Return (x, y) of the center of cell containing provided text 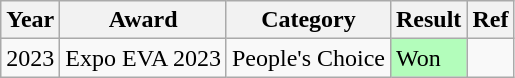
2023 (30, 58)
Result (428, 20)
Year (30, 20)
Won (428, 58)
Category (308, 20)
Award (144, 20)
Ref (490, 20)
People's Choice (308, 58)
Expo EVA 2023 (144, 58)
